Provide the [x, y] coordinate of the cell's center where the given text is located.  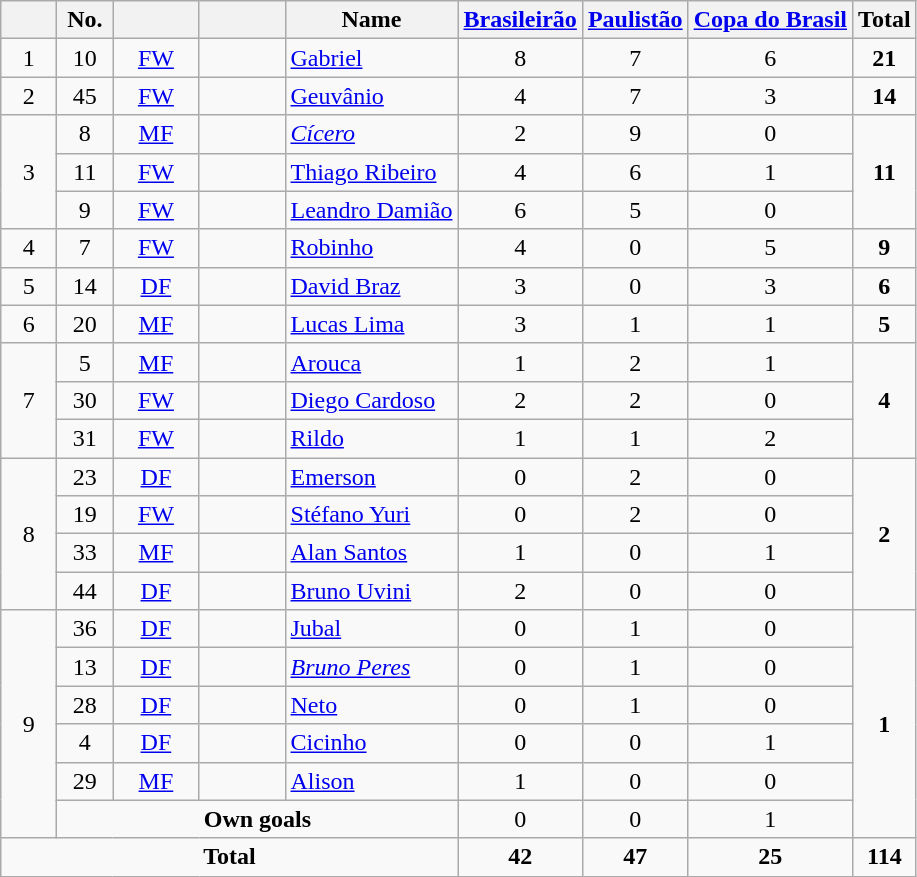
25 [770, 857]
Lucas Lima [372, 324]
10 [85, 58]
Bruno Uvini [372, 591]
Rildo [372, 438]
Robinho [372, 248]
23 [85, 477]
David Braz [372, 286]
Thiago Ribeiro [372, 172]
Leandro Damião [372, 210]
Name [372, 20]
19 [85, 515]
45 [85, 96]
Stéfano Yuri [372, 515]
Gabriel [372, 58]
Paulistão [635, 20]
42 [520, 857]
13 [85, 667]
Own goals [258, 819]
Copa do Brasil [770, 20]
36 [85, 629]
Emerson [372, 477]
Diego Cardoso [372, 400]
21 [885, 58]
No. [85, 20]
Alan Santos [372, 553]
Cicinho [372, 743]
Alison [372, 781]
44 [85, 591]
47 [635, 857]
Jubal [372, 629]
30 [85, 400]
Brasileirão [520, 20]
31 [85, 438]
Geuvânio [372, 96]
Arouca [372, 362]
28 [85, 705]
33 [85, 553]
29 [85, 781]
Cícero [372, 134]
Neto [372, 705]
Bruno Peres [372, 667]
20 [85, 324]
114 [885, 857]
